Return the (x, y) coordinate for the center point of the cell that contains the specified text.  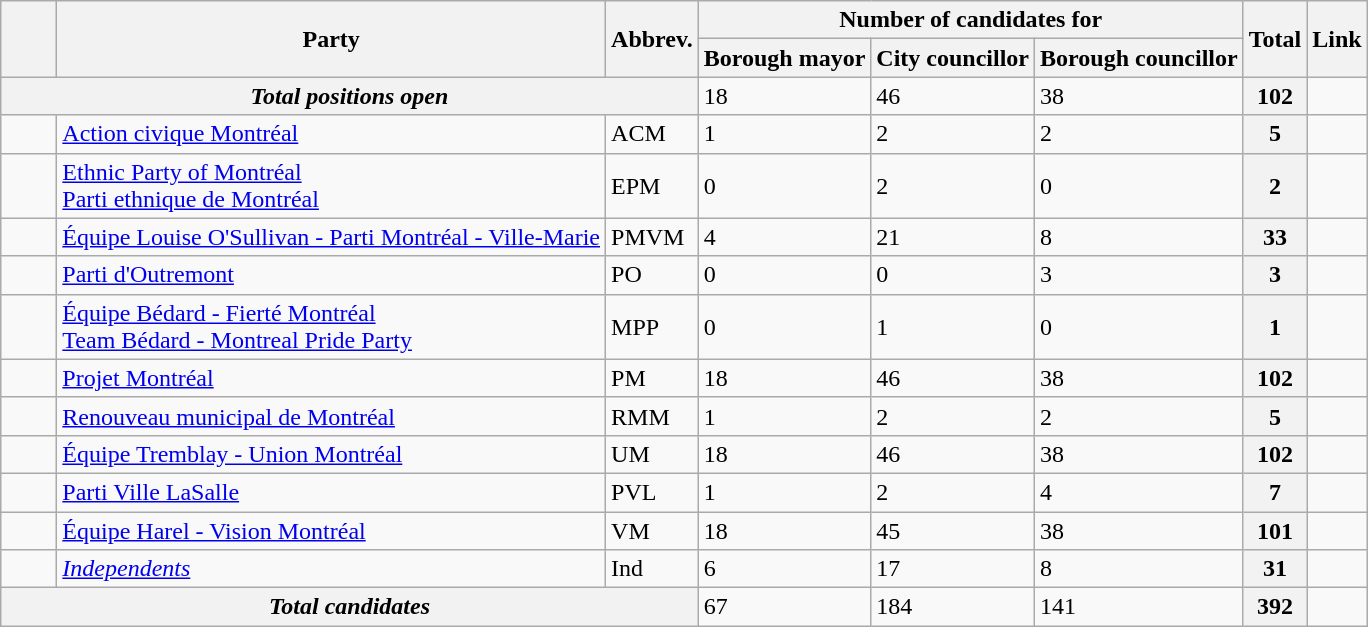
Party (332, 39)
Link (1337, 39)
Total (1275, 39)
UM (652, 454)
45 (953, 531)
EPM (652, 186)
31 (1275, 569)
Action civique Montréal (332, 134)
Total positions open (350, 96)
Parti Ville LaSalle (332, 492)
67 (784, 607)
Number of candidates for (970, 20)
RMM (652, 416)
City councillor (953, 58)
21 (953, 237)
Équipe Bédard - Fierté MontréalTeam Bédard - Montreal Pride Party (332, 326)
33 (1275, 237)
Ethnic Party of MontréalParti ethnique de Montréal (332, 186)
101 (1275, 531)
6 (784, 569)
PO (652, 275)
VM (652, 531)
Parti d'Outremont (332, 275)
17 (953, 569)
392 (1275, 607)
Borough mayor (784, 58)
ACM (652, 134)
Borough councillor (1140, 58)
PM (652, 378)
MPP (652, 326)
Independents (332, 569)
Projet Montréal (332, 378)
Renouveau municipal de Montréal (332, 416)
184 (953, 607)
Équipe Harel - Vision Montréal (332, 531)
Équipe Tremblay - Union Montréal (332, 454)
Abbrev. (652, 39)
PMVM (652, 237)
Ind (652, 569)
PVL (652, 492)
141 (1140, 607)
Équipe Louise O'Sullivan - Parti Montréal - Ville-Marie (332, 237)
Total candidates (350, 607)
7 (1275, 492)
